Determine the [X, Y] coordinate at the center of the cell enclosing the given text.  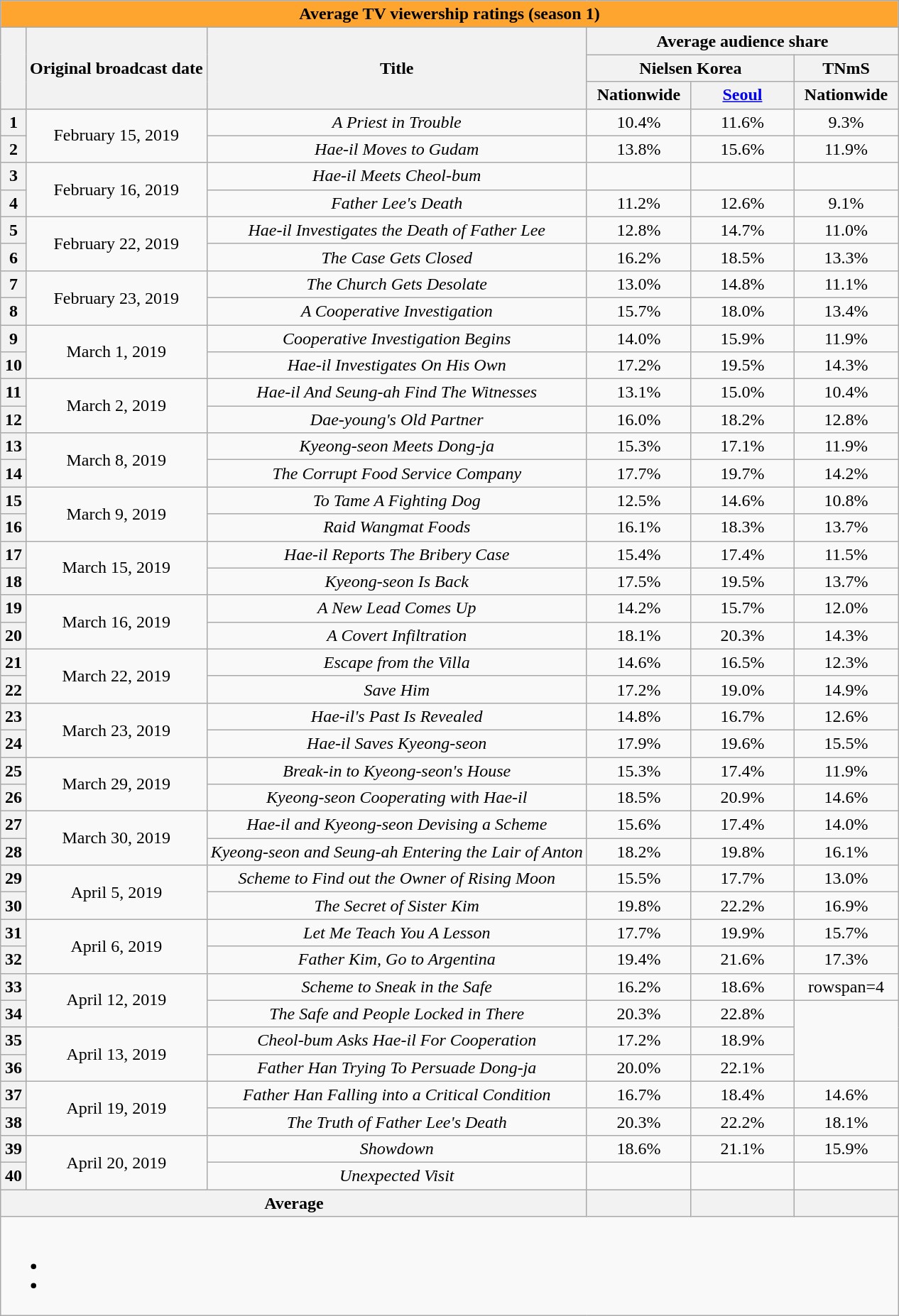
16 [13, 527]
14.9% [846, 689]
18.4% [742, 1095]
April 5, 2019 [116, 892]
17.5% [638, 581]
Showdown [396, 1148]
25 [13, 770]
11 [13, 393]
19 [13, 608]
Hae-il Investigates the Death of Father Lee [396, 230]
To Tame A Fighting Dog [396, 500]
13.1% [638, 393]
33 [13, 987]
14 [13, 473]
Break-in to Kyeong-seon's House [396, 770]
12.0% [846, 608]
A New Lead Comes Up [396, 608]
Original broadcast date [116, 68]
Hae-il Saves Kyeong-seon [396, 743]
19.0% [742, 689]
29 [13, 879]
10.8% [846, 500]
40 [13, 1175]
35 [13, 1041]
17.3% [846, 960]
32 [13, 960]
7 [13, 284]
The Case Gets Closed [396, 257]
12.3% [846, 662]
15 [13, 500]
Scheme to Sneak in the Safe [396, 987]
17.1% [742, 446]
February 16, 2019 [116, 190]
Hae-il's Past Is Revealed [396, 716]
The Corrupt Food Service Company [396, 473]
rowspan=4 [846, 987]
April 13, 2019 [116, 1054]
Average TV viewership ratings (season 1) [449, 14]
Title [396, 68]
22.8% [742, 1014]
16.9% [846, 906]
26 [13, 798]
The Truth of Father Lee's Death [396, 1122]
The Secret of Sister Kim [396, 906]
18.3% [742, 527]
11.6% [742, 122]
39 [13, 1148]
Kyeong-seon Cooperating with Hae-il [396, 798]
9 [13, 339]
February 22, 2019 [116, 243]
Average [294, 1203]
February 23, 2019 [116, 297]
5 [13, 230]
April 20, 2019 [116, 1162]
17.9% [638, 743]
6 [13, 257]
A Cooperative Investigation [396, 311]
18 [13, 581]
14.7% [742, 230]
18.0% [742, 311]
19.4% [638, 960]
34 [13, 1014]
36 [13, 1068]
17 [13, 554]
February 15, 2019 [116, 136]
Hae-il And Seung-ah Find The Witnesses [396, 393]
1 [13, 122]
21 [13, 662]
20.9% [742, 798]
9.1% [846, 203]
March 22, 2019 [116, 676]
13 [13, 446]
11.2% [638, 203]
31 [13, 933]
9.3% [846, 122]
Scheme to Find out the Owner of Rising Moon [396, 879]
2 [13, 149]
A Covert Infiltration [396, 635]
March 30, 2019 [116, 838]
Dae-young's Old Partner [396, 420]
TNmS [846, 68]
12 [13, 420]
37 [13, 1095]
March 15, 2019 [116, 568]
The Church Gets Desolate [396, 284]
18.9% [742, 1041]
March 2, 2019 [116, 406]
27 [13, 825]
March 29, 2019 [116, 784]
March 8, 2019 [116, 460]
28 [13, 852]
20.0% [638, 1068]
10 [13, 366]
March 16, 2019 [116, 622]
11.1% [846, 284]
Father Han Falling into a Critical Condition [396, 1095]
A Priest in Trouble [396, 122]
April 19, 2019 [116, 1108]
21.6% [742, 960]
Hae-il Investigates On His Own [396, 366]
Hae-il Meets Cheol-bum [396, 176]
April 6, 2019 [116, 946]
24 [13, 743]
22 [13, 689]
22.1% [742, 1068]
15.0% [742, 393]
March 23, 2019 [116, 730]
11.5% [846, 554]
Kyeong-seon and Seung-ah Entering the Lair of Anton [396, 852]
Kyeong-seon Is Back [396, 581]
March 1, 2019 [116, 352]
15.4% [638, 554]
30 [13, 906]
11.0% [846, 230]
March 9, 2019 [116, 514]
13.4% [846, 311]
3 [13, 176]
13.3% [846, 257]
The Safe and People Locked in There [396, 1014]
Nielsen Korea [690, 68]
Hae-il Moves to Gudam [396, 149]
19.9% [742, 933]
April 12, 2019 [116, 1000]
Let Me Teach You A Lesson [396, 933]
Cheol-bum Asks Hae-il For Cooperation [396, 1041]
Hae-il and Kyeong-seon Devising a Scheme [396, 825]
12.5% [638, 500]
Hae-il Reports The Bribery Case [396, 554]
13.8% [638, 149]
23 [13, 716]
Father Lee's Death [396, 203]
Unexpected Visit [396, 1175]
Cooperative Investigation Begins [396, 339]
4 [13, 203]
Father Kim, Go to Argentina [396, 960]
Escape from the Villa [396, 662]
8 [13, 311]
Raid Wangmat Foods [396, 527]
19.7% [742, 473]
Average audience share [742, 41]
Seoul [742, 95]
Father Han Trying To Persuade Dong-ja [396, 1068]
16.5% [742, 662]
16.0% [638, 420]
38 [13, 1122]
19.6% [742, 743]
Kyeong-seon Meets Dong-ja [396, 446]
21.1% [742, 1148]
Save Him [396, 689]
20 [13, 635]
